Determine the (X, Y) coordinate at the center of the cell enclosing the given text.  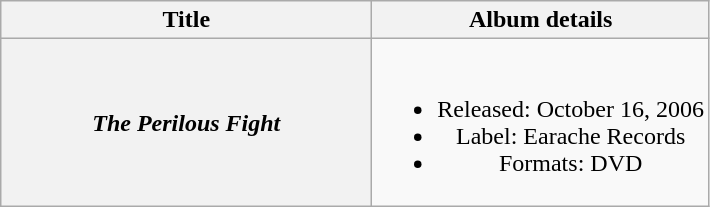
Title (186, 20)
Album details (541, 20)
The Perilous Fight (186, 122)
Released: October 16, 2006Label: Earache RecordsFormats: DVD (541, 122)
